Capture the cell that displays the provided text and extract its [X, Y] central coordinate. 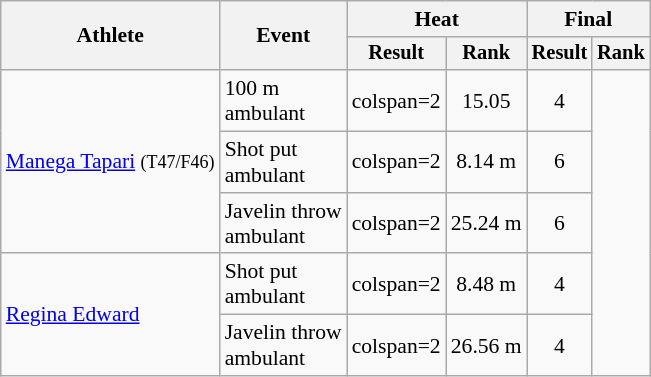
8.48 m [486, 284]
15.05 [486, 100]
Regina Edward [110, 315]
Manega Tapari (T47/F46) [110, 162]
25.24 m [486, 224]
Heat [437, 19]
Final [588, 19]
100 mambulant [284, 100]
8.14 m [486, 162]
Event [284, 36]
26.56 m [486, 346]
Athlete [110, 36]
